Extract the [X, Y] coordinate from the center of the cell holding the provided text.  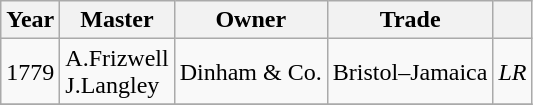
Bristol–Jamaica [410, 72]
Master [117, 20]
A.FrizwellJ.Langley [117, 72]
Dinham & Co. [250, 72]
1779 [30, 72]
Year [30, 20]
Trade [410, 20]
Owner [250, 20]
LR [512, 72]
